Search for the cell housing the specified text and yield its [X, Y] center coordinate. 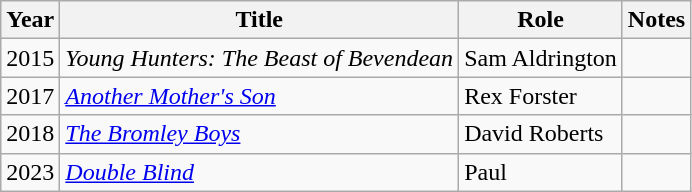
Double Blind [260, 172]
2023 [30, 172]
Paul [541, 172]
Rex Forster [541, 96]
2017 [30, 96]
Year [30, 20]
Title [260, 20]
Notes [656, 20]
The Bromley Boys [260, 134]
2015 [30, 58]
Role [541, 20]
2018 [30, 134]
Sam Aldrington [541, 58]
Another Mother's Son [260, 96]
Young Hunters: The Beast of Bevendean [260, 58]
David Roberts [541, 134]
